Determine the [X, Y] coordinate at the center of the cell enclosing the given text.  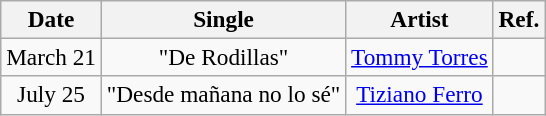
March 21 [52, 57]
"Desde mañana no lo sé" [223, 95]
Tommy Torres [420, 57]
Date [52, 19]
Artist [420, 19]
July 25 [52, 95]
"De Rodillas" [223, 57]
Single [223, 19]
Ref. [518, 19]
Tiziano Ferro [420, 95]
